Identify which cell holds the provided text, then report its (x, y) central coordinate. 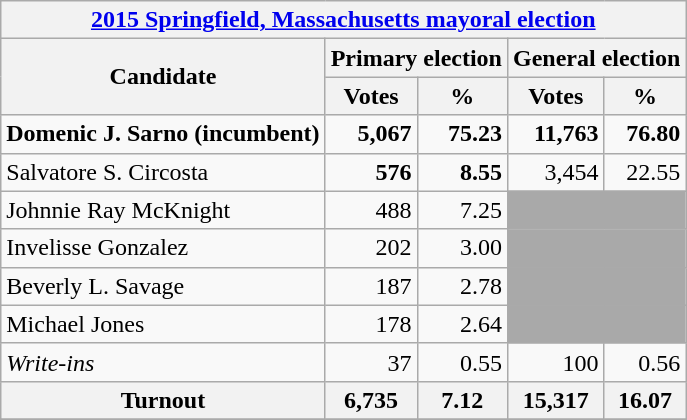
0.55 (462, 362)
General election (596, 58)
Beverly L. Savage (163, 286)
7.12 (462, 400)
202 (371, 248)
576 (371, 172)
11,763 (556, 134)
2.64 (462, 324)
Invelisse Gonzalez (163, 248)
3,454 (556, 172)
Michael Jones (163, 324)
Domenic J. Sarno (incumbent) (163, 134)
16.07 (645, 400)
5,067 (371, 134)
6,735 (371, 400)
178 (371, 324)
7.25 (462, 210)
Salvatore S. Circosta (163, 172)
37 (371, 362)
76.80 (645, 134)
2015 Springfield, Massachusetts mayoral election (344, 20)
0.56 (645, 362)
3.00 (462, 248)
Write-ins (163, 362)
Turnout (163, 400)
75.23 (462, 134)
100 (556, 362)
8.55 (462, 172)
Primary election (416, 58)
22.55 (645, 172)
488 (371, 210)
187 (371, 286)
Johnnie Ray McKnight (163, 210)
2.78 (462, 286)
Candidate (163, 77)
15,317 (556, 400)
